Identify which cell holds the provided text, then report its [x, y] central coordinate. 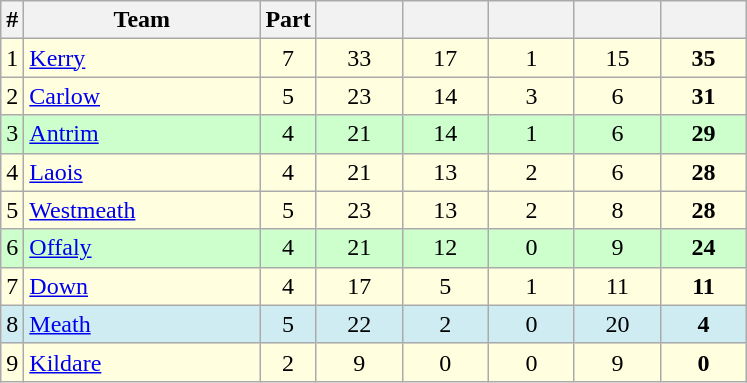
Kerry [142, 58]
Team [142, 20]
15 [617, 58]
12 [445, 248]
Kildare [142, 362]
# [12, 20]
Antrim [142, 134]
29 [703, 134]
33 [359, 58]
31 [703, 96]
22 [359, 324]
24 [703, 248]
Westmeath [142, 210]
Part [288, 20]
Carlow [142, 96]
20 [617, 324]
Offaly [142, 248]
Meath [142, 324]
35 [703, 58]
Down [142, 286]
Laois [142, 172]
